For the text-containing cell, return its midpoint in (X, Y) coordinate format. 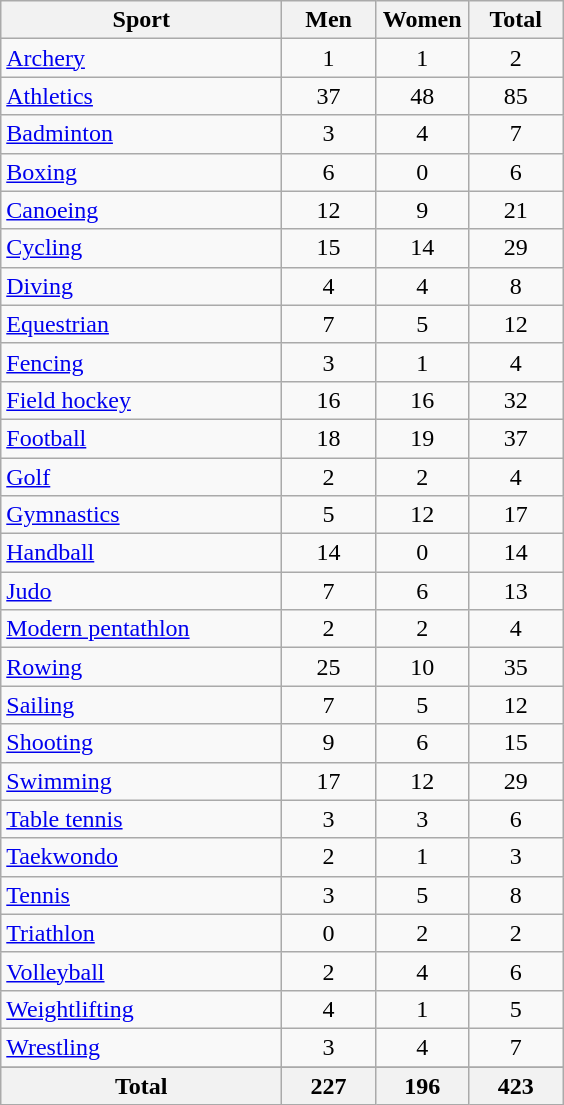
Triathlon (142, 933)
25 (329, 667)
Badminton (142, 134)
Volleyball (142, 971)
Sailing (142, 705)
Judo (142, 591)
85 (516, 96)
Men (329, 20)
Football (142, 438)
Shooting (142, 743)
Modern pentathlon (142, 629)
Boxing (142, 172)
48 (422, 96)
227 (329, 1085)
Archery (142, 58)
Field hockey (142, 400)
32 (516, 400)
Golf (142, 477)
Equestrian (142, 324)
19 (422, 438)
Wrestling (142, 1047)
Gymnastics (142, 515)
423 (516, 1085)
Swimming (142, 781)
Diving (142, 286)
Fencing (142, 362)
Canoeing (142, 210)
Tennis (142, 895)
Athletics (142, 96)
Handball (142, 553)
35 (516, 667)
Table tennis (142, 819)
Cycling (142, 248)
Sport (142, 20)
196 (422, 1085)
Taekwondo (142, 857)
18 (329, 438)
13 (516, 591)
Rowing (142, 667)
10 (422, 667)
21 (516, 210)
Women (422, 20)
Weightlifting (142, 1009)
